From the cell containing the given text, extract its center point as (x, y) coordinate. 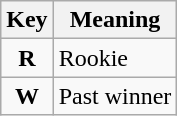
R (27, 58)
Meaning (115, 20)
Rookie (115, 58)
W (27, 96)
Key (27, 20)
Past winner (115, 96)
